Capture the cell that displays the provided text and extract its (X, Y) central coordinate. 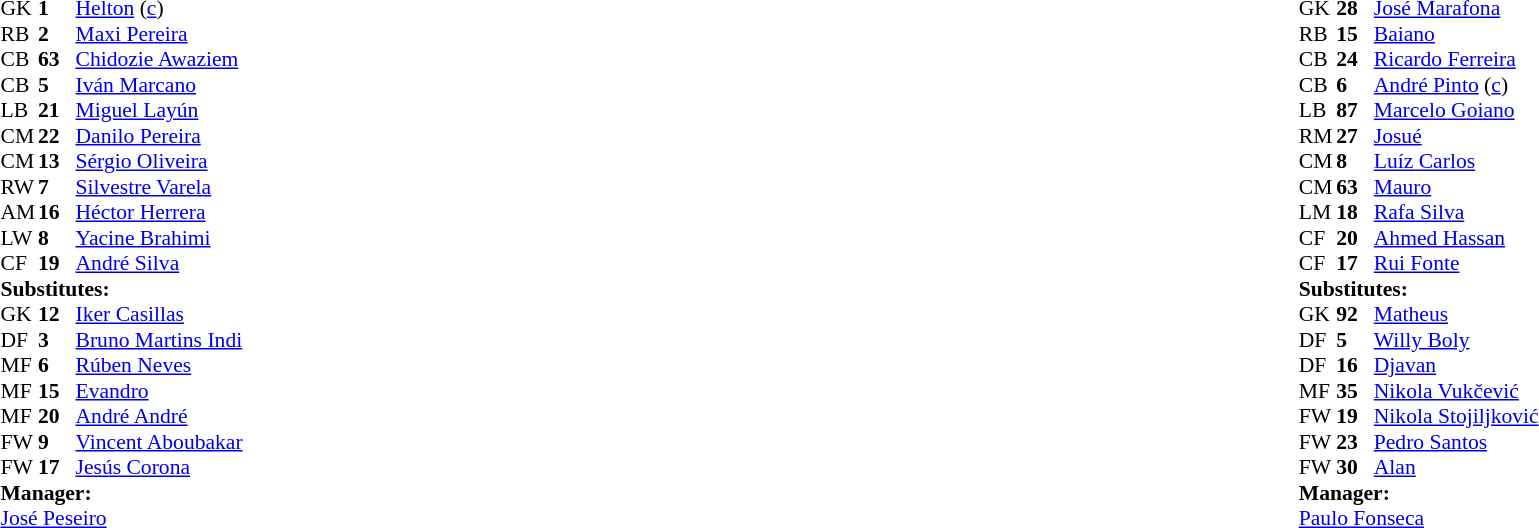
Rúben Neves (160, 365)
Silvestre Varela (160, 187)
André Silva (160, 263)
Rafa Silva (1456, 213)
Vincent Aboubakar (160, 442)
André André (160, 417)
Matheus (1456, 315)
Iván Marcano (160, 85)
9 (57, 442)
Marcelo Goiano (1456, 111)
Pedro Santos (1456, 442)
Ricardo Ferreira (1456, 59)
Sérgio Oliveira (160, 161)
Maxi Pereira (160, 34)
21 (57, 111)
35 (1355, 391)
Nikola Stojiljković (1456, 417)
12 (57, 315)
92 (1355, 315)
Yacine Brahimi (160, 238)
30 (1355, 467)
18 (1355, 213)
André Pinto (c) (1456, 85)
Iker Casillas (160, 315)
87 (1355, 111)
AM (19, 213)
Miguel Layún (160, 111)
Mauro (1456, 187)
22 (57, 136)
LM (1318, 213)
Bruno Martins Indi (160, 340)
13 (57, 161)
Rui Fonte (1456, 263)
Josué (1456, 136)
Willy Boly (1456, 340)
24 (1355, 59)
Djavan (1456, 365)
Luíz Carlos (1456, 161)
27 (1355, 136)
7 (57, 187)
LW (19, 238)
Chidozie Awaziem (160, 59)
Alan (1456, 467)
RM (1318, 136)
3 (57, 340)
23 (1355, 442)
Nikola Vukčević (1456, 391)
RW (19, 187)
2 (57, 34)
Jesús Corona (160, 467)
Héctor Herrera (160, 213)
Baiano (1456, 34)
Evandro (160, 391)
Danilo Pereira (160, 136)
Ahmed Hassan (1456, 238)
